Return [x, y] of the center of cell containing provided text 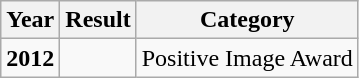
Result [98, 20]
Category [247, 20]
Positive Image Award [247, 58]
Year [30, 20]
2012 [30, 58]
